For the text-containing cell, return its midpoint in [x, y] coordinate format. 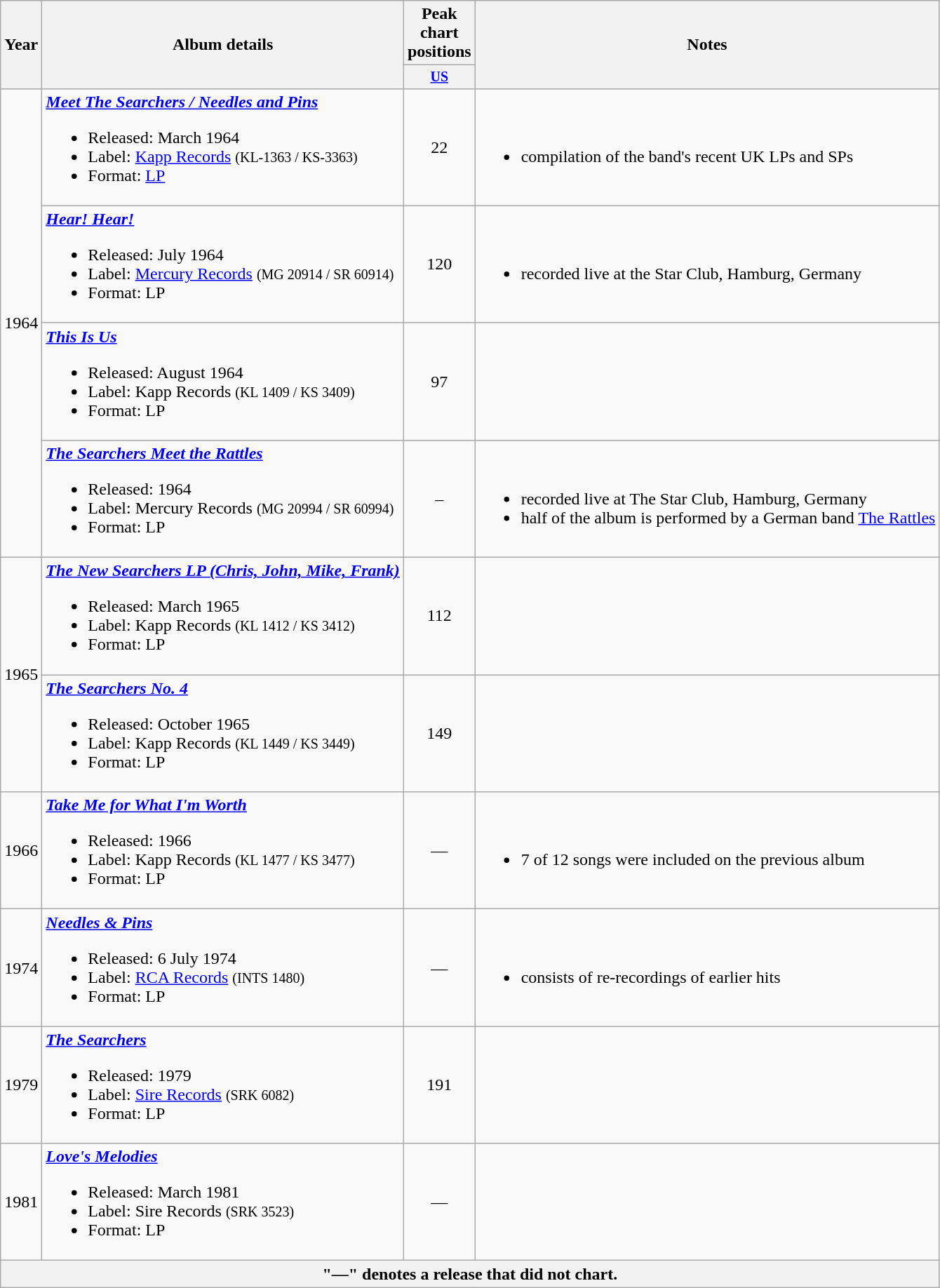
recorded live at the Star Club, Hamburg, Germany [707, 264]
Album details [223, 45]
112 [439, 616]
22 [439, 147]
Notes [707, 45]
1974 [21, 968]
The SearchersReleased: 1979Label: Sire Records (SRK 6082)Format: LP [223, 1085]
This Is UsReleased: August 1964Label: Kapp Records (KL 1409 / KS 3409)Format: LP [223, 382]
149 [439, 734]
Peak chart positions [439, 33]
consists of re-recordings of earlier hits [707, 968]
Love's MelodiesReleased: March 1981Label: Sire Records (SRK 3523)Format: LP [223, 1202]
191 [439, 1085]
Hear! Hear! Released: July 1964Label: Mercury Records (MG 20914 / SR 60914)Format: LP [223, 264]
1964 [21, 323]
The Searchers Meet the RattlesReleased: 1964Label: Mercury Records (MG 20994 / SR 60994)Format: LP [223, 498]
The New Searchers LP (Chris, John, Mike, Frank)Released: March 1965Label: Kapp Records (KL 1412 / KS 3412)Format: LP [223, 616]
Needles & PinsReleased: 6 July 1974Label: RCA Records (INTS 1480)Format: LP [223, 968]
The Searchers No. 4Released: October 1965Label: Kapp Records (KL 1449 / KS 3449)Format: LP [223, 734]
Year [21, 45]
1966 [21, 850]
US [439, 77]
1981 [21, 1202]
1979 [21, 1085]
compilation of the band's recent UK LPs and SPs [707, 147]
– [439, 498]
7 of 12 songs were included on the previous album [707, 850]
"—" denotes a release that did not chart. [470, 1274]
Meet The Searchers / Needles and PinsReleased: March 1964Label: Kapp Records (KL-1363 / KS-3363)Format: LP [223, 147]
120 [439, 264]
1965 [21, 675]
recorded live at The Star Club, Hamburg, Germanyhalf of the album is performed by a German band The Rattles [707, 498]
97 [439, 382]
Take Me for What I'm WorthReleased: 1966Label: Kapp Records (KL 1477 / KS 3477)Format: LP [223, 850]
